Extract the (x, y) coordinate from the center of the cell holding the provided text.  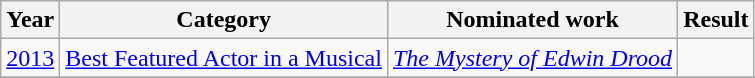
2013 (30, 58)
The Mystery of Edwin Drood (532, 58)
Year (30, 20)
Best Featured Actor in a Musical (224, 58)
Nominated work (532, 20)
Category (224, 20)
Result (716, 20)
